Return [x, y] of the center of cell containing provided text 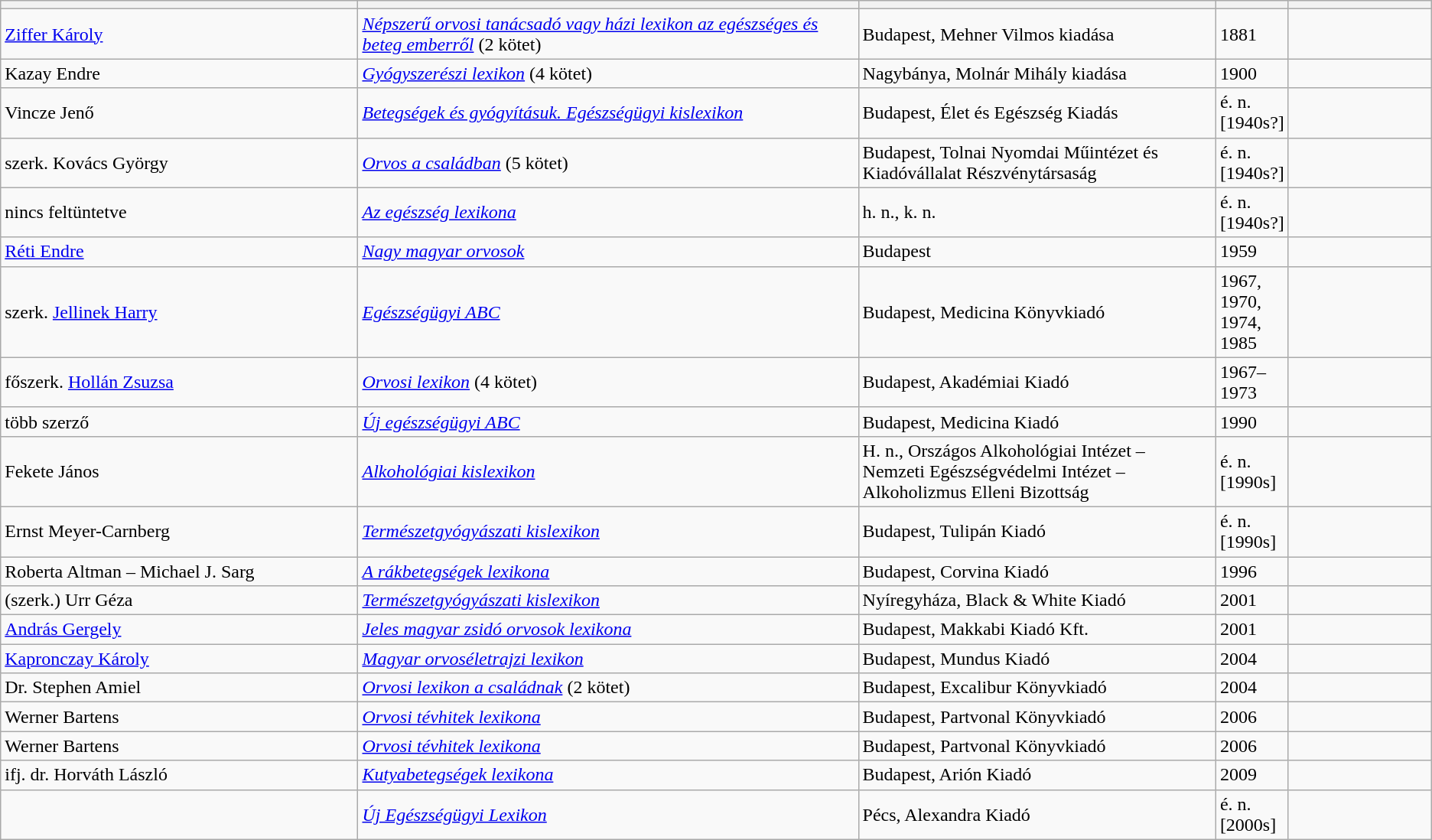
Nyíregyháza, Black & White Kiadó [1037, 601]
nincs feltüntetve [179, 213]
Budapest, Élet és Egészség Kiadás [1037, 113]
Budapest, Tulipán Kiadó [1037, 531]
Egészségügyi ABC [608, 312]
Kutyabetegségek lexikona [608, 775]
Roberta Altman – Michael J. Sarg [179, 571]
több szerző [179, 422]
Orvosi lexikon (4 kötet) [608, 383]
A rákbetegségek lexikona [608, 571]
szerk. Jellinek Harry [179, 312]
Új egészségügyi ABC [608, 422]
Orvos a családban (5 kötet) [608, 162]
Nagy magyar orvosok [608, 252]
Kapronczay Károly [179, 659]
Budapest, Medicina Kiadó [1037, 422]
Budapest [1037, 252]
Budapest, Akadémiai Kiadó [1037, 383]
Réti Endre [179, 252]
Ziffer Károly [179, 34]
Budapest, Mehner Vilmos kiadása [1037, 34]
Gyógyszerészi lexikon (4 kötet) [608, 73]
Vincze Jenő [179, 113]
Budapest, Mundus Kiadó [1037, 659]
András Gergely [179, 630]
Budapest, Medicina Könyvkiadó [1037, 312]
Orvosi lexikon a családnak (2 kötet) [608, 688]
főszerk. Hollán Zsuzsa [179, 383]
Új Egészségügyi Lexikon [608, 814]
Az egészség lexikona [608, 213]
Budapest, Makkabi Kiadó Kft. [1037, 630]
Alkohológiai kislexikon [608, 471]
Budapest, Tolnai Nyomdai Műintézet és Kiadóvállalat Részvénytársaság [1037, 162]
1881 [1251, 34]
1959 [1251, 252]
1967–1973 [1251, 383]
1990 [1251, 422]
Népszerű orvosi tanácsadó vagy házi lexikon az egészséges és beteg emberről (2 kötet) [608, 34]
h. n., k. n. [1037, 213]
Pécs, Alexandra Kiadó [1037, 814]
é. n. [2000s] [1251, 814]
szerk. Kovács György [179, 162]
Betegségek és gyógyításuk. Egészségügyi kislexikon [608, 113]
Magyar orvoséletrajzi lexikon [608, 659]
ifj. dr. Horváth László [179, 775]
Dr. Stephen Amiel [179, 688]
2009 [1251, 775]
1996 [1251, 571]
Kazay Endre [179, 73]
(szerk.) Urr Géza [179, 601]
1967, 1970, 1974, 1985 [1251, 312]
1900 [1251, 73]
Nagybánya, Molnár Mihály kiadása [1037, 73]
Budapest, Arión Kiadó [1037, 775]
H. n., Országos Alkohológiai Intézet – Nemzeti Egészségvédelmi Intézet – Alkoholizmus Elleni Bizottság [1037, 471]
Fekete János [179, 471]
Ernst Meyer-Carnberg [179, 531]
Jeles magyar zsidó orvosok lexikona [608, 630]
Budapest, Corvina Kiadó [1037, 571]
Budapest, Excalibur Könyvkiadó [1037, 688]
